Locate the cell with the specified text and output its [X, Y] center coordinate. 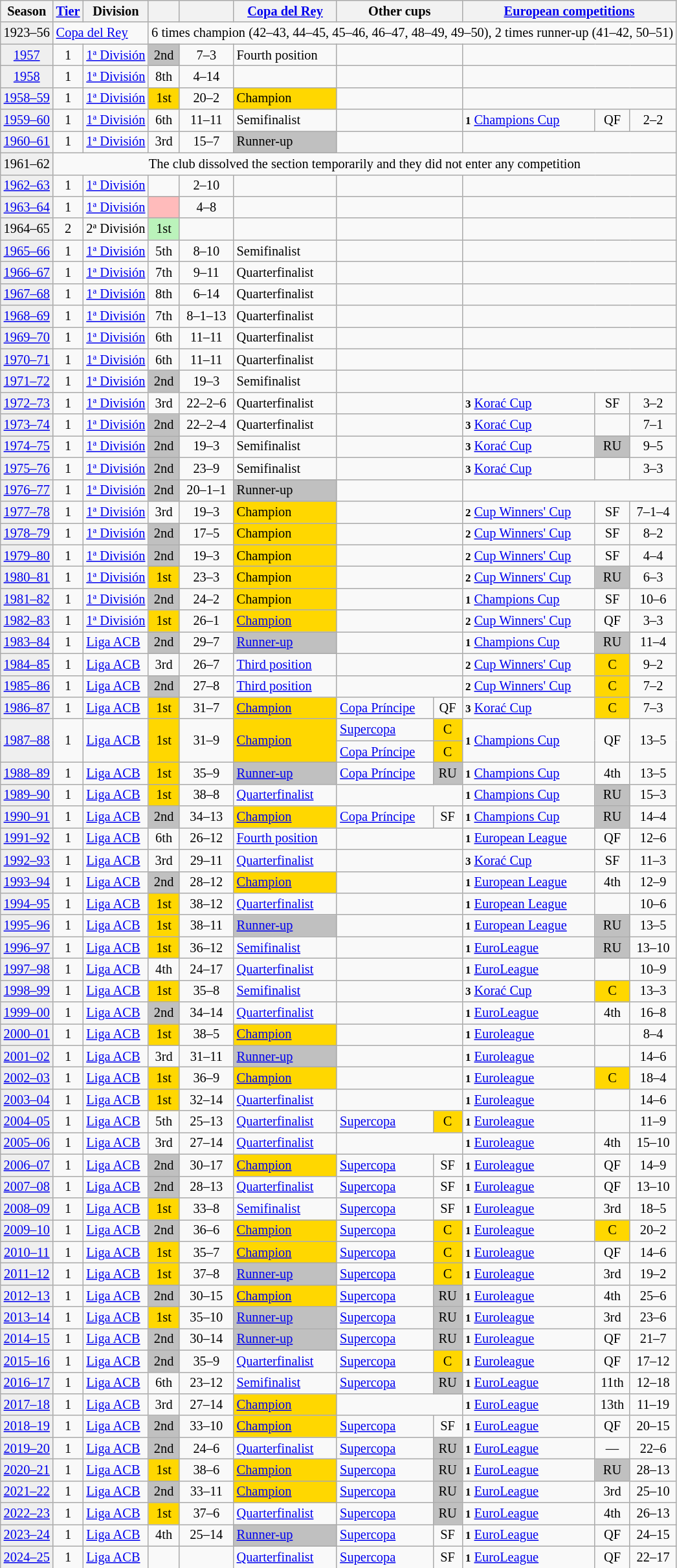
1972–73 [27, 403]
2003–04 [27, 1100]
12–18 [653, 1383]
1962–63 [27, 186]
29–7 [206, 642]
2013–14 [27, 1318]
27–8 [206, 686]
31–9 [206, 740]
1996–97 [27, 948]
2010–11 [27, 1252]
13–3 [653, 991]
1995–96 [27, 926]
Other cups [399, 11]
26–1 [206, 621]
9–11 [206, 272]
22–6 [653, 1448]
1974–75 [27, 446]
25–6 [653, 1296]
2ª División [115, 229]
6 times champion (42–43, 44–45, 45–46, 46–47, 48–49, 49–50), 2 times runner-up (41–42, 50–51) [412, 33]
The club dissolved the section temporarily and they did not enter any competition [365, 164]
European competitions [570, 11]
7–1 [653, 425]
28–12 [206, 882]
2023–24 [27, 1535]
17–5 [206, 534]
2–2 [653, 120]
1966–67 [27, 272]
32–14 [206, 1100]
1997–98 [27, 969]
18–4 [653, 1078]
15–10 [653, 1143]
26–7 [206, 664]
20–1–1 [206, 490]
8–2 [653, 534]
1989–90 [27, 795]
33–8 [206, 1208]
25–10 [653, 1492]
23–6 [653, 1318]
8–1–13 [206, 316]
1991–92 [27, 838]
2000–01 [27, 1034]
1964–65 [27, 229]
17–12 [653, 1361]
38–5 [206, 1034]
31–7 [206, 708]
7–2 [653, 686]
8–4 [653, 1034]
1976–77 [27, 490]
35–8 [206, 991]
1967–68 [27, 294]
1968–69 [27, 316]
2011–12 [27, 1274]
2018–19 [27, 1426]
1977–78 [27, 512]
31–11 [206, 1056]
1973–74 [27, 425]
2008–09 [27, 1208]
24–6 [206, 1448]
1994–95 [27, 904]
2015–16 [27, 1361]
1960–61 [27, 142]
35–7 [206, 1252]
19–2 [653, 1274]
11–9 [653, 1122]
1992–93 [27, 860]
2004–05 [27, 1122]
2021–22 [27, 1492]
2012–13 [27, 1296]
1958 [27, 76]
23–3 [206, 577]
7–1–4 [653, 512]
1990–91 [27, 817]
30–15 [206, 1296]
16–8 [653, 1013]
29–11 [206, 860]
1988–89 [27, 773]
20–15 [653, 1426]
11–4 [653, 642]
2024–25 [27, 1557]
1965–66 [27, 251]
2001–02 [27, 1056]
36–12 [206, 948]
1969–70 [27, 338]
Season [27, 11]
Tier [69, 11]
1961–62 [27, 164]
1923–56 [27, 33]
2005–06 [27, 1143]
34–13 [206, 817]
23–12 [206, 1383]
38–6 [206, 1470]
38–11 [206, 926]
30–17 [206, 1165]
1987–88 [27, 740]
2020–21 [27, 1470]
37–6 [206, 1514]
18–5 [653, 1208]
24–15 [653, 1535]
25–14 [206, 1535]
1998–99 [27, 991]
1993–94 [27, 882]
12–6 [653, 838]
21–7 [653, 1339]
11th [612, 1383]
1983–84 [27, 642]
8–10 [206, 251]
6–3 [653, 577]
1959–60 [27, 120]
4–8 [206, 207]
2014–15 [27, 1339]
2022–23 [27, 1514]
15–3 [653, 795]
1999–00 [27, 1013]
11–19 [653, 1404]
34–14 [206, 1013]
4–4 [653, 556]
12–9 [653, 882]
24–17 [206, 969]
1984–85 [27, 664]
33–10 [206, 1426]
2019–20 [27, 1448]
14–9 [653, 1165]
9–5 [653, 446]
1970–71 [27, 360]
15–7 [206, 142]
4–14 [206, 76]
1971–72 [27, 381]
1979–80 [27, 556]
37–8 [206, 1274]
23–9 [206, 468]
14–4 [653, 817]
2009–10 [27, 1230]
36–6 [206, 1230]
33–11 [206, 1492]
22–2–6 [206, 403]
1975–76 [27, 468]
26–13 [653, 1514]
26–12 [206, 838]
6–14 [206, 294]
1963–64 [27, 207]
2 [69, 229]
1957 [27, 55]
10–9 [653, 969]
2–10 [206, 186]
25–13 [206, 1122]
2006–07 [27, 1165]
9–2 [653, 664]
— [612, 1448]
1986–87 [27, 708]
1980–81 [27, 577]
2007–08 [27, 1187]
11–3 [653, 860]
2016–17 [27, 1383]
1958–59 [27, 98]
22–17 [653, 1557]
30–14 [206, 1339]
2002–03 [27, 1078]
13th [612, 1404]
1978–79 [27, 534]
1981–82 [27, 599]
38–8 [206, 795]
38–12 [206, 904]
24–2 [206, 599]
1985–86 [27, 686]
22–2–4 [206, 425]
3–2 [653, 403]
2017–18 [27, 1404]
1982–83 [27, 621]
35–10 [206, 1318]
Division [115, 11]
36–9 [206, 1078]
